Scan for the cell matching the given text and deliver its (X, Y) coordinate at center. 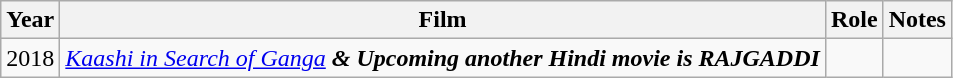
Notes (917, 20)
Kaashi in Search of Ganga & Upcoming another Hindi movie is RAJGADDI (443, 58)
2018 (30, 58)
Year (30, 20)
Film (443, 20)
Role (854, 20)
